For the text-containing cell, return its midpoint in (x, y) coordinate format. 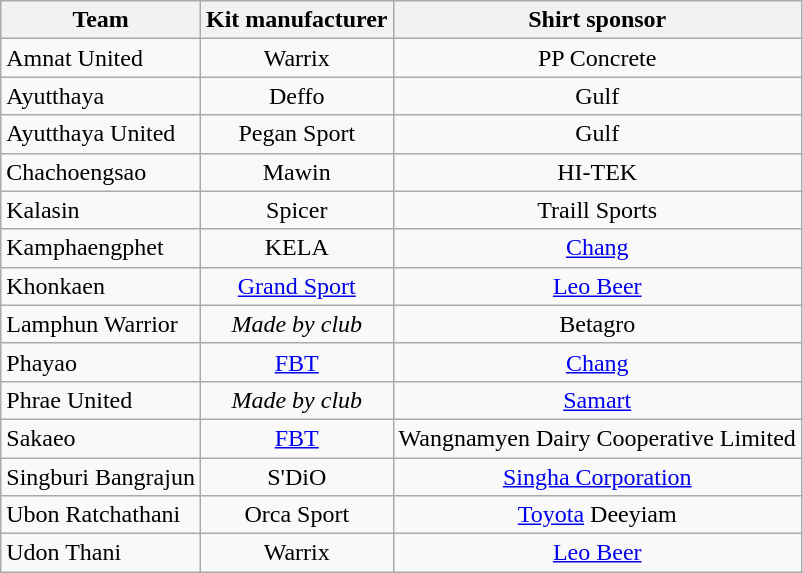
Deffo (296, 96)
Grand Sport (296, 286)
Wangnamyen Dairy Cooperative Limited (597, 438)
Singha Corporation (597, 477)
Ubon Ratchathani (101, 515)
PP Concrete (597, 58)
Ayutthaya United (101, 134)
Khonkaen (101, 286)
Singburi Bangrajun (101, 477)
Kalasin (101, 210)
Sakaeo (101, 438)
Pegan Sport (296, 134)
Orca Sport (296, 515)
Udon Thani (101, 553)
Shirt sponsor (597, 20)
Lamphun Warrior (101, 324)
Phrae United (101, 400)
Traill Sports (597, 210)
Phayao (101, 362)
Mawin (296, 172)
Toyota Deeyiam (597, 515)
Amnat United (101, 58)
S'DiO (296, 477)
KELA (296, 248)
Kamphaengphet (101, 248)
Spicer (296, 210)
Chachoengsao (101, 172)
Team (101, 20)
Kit manufacturer (296, 20)
Samart (597, 400)
Ayutthaya (101, 96)
Betagro (597, 324)
HI-TEK (597, 172)
